Return [X, Y] of the center of cell containing provided text 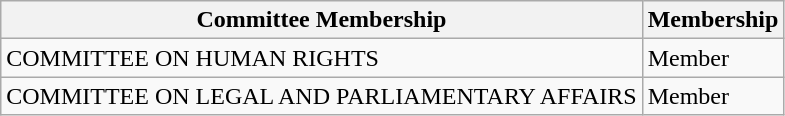
COMMITTEE ON LEGAL AND PARLIAMENTARY AFFAIRS [322, 96]
Committee Membership [322, 20]
Membership [713, 20]
COMMITTEE ON HUMAN RIGHTS [322, 58]
